Identify which cell holds the provided text, then report its (x, y) central coordinate. 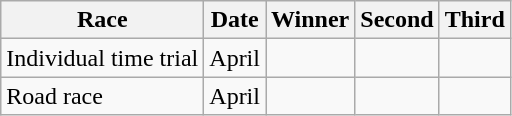
Individual time trial (102, 58)
Winner (310, 20)
Road race (102, 96)
Race (102, 20)
Date (235, 20)
Second (397, 20)
Third (474, 20)
